For the text-containing cell, return its midpoint in (X, Y) coordinate format. 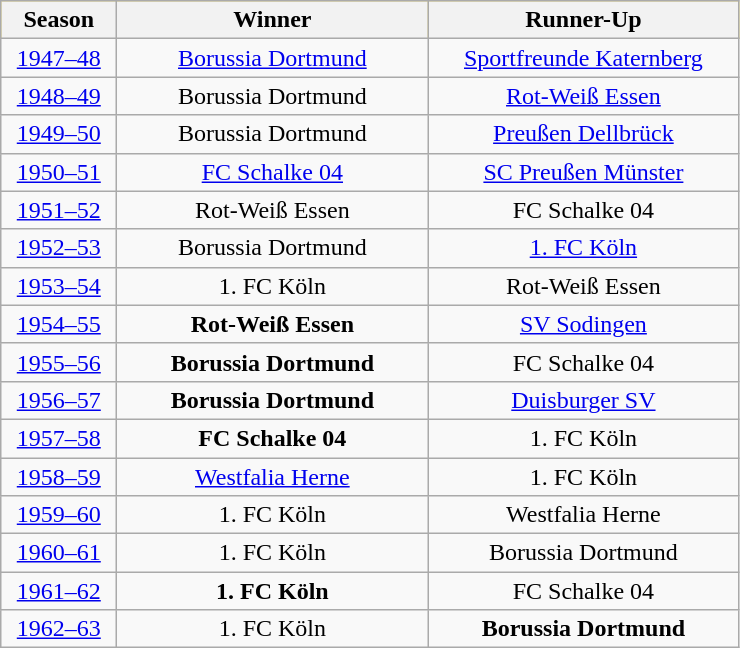
1950–51 (59, 172)
1962–63 (59, 629)
Duisburger SV (584, 400)
1961–62 (59, 591)
1947–48 (59, 58)
1955–56 (59, 362)
1959–60 (59, 515)
SC Preußen Münster (584, 172)
1956–57 (59, 400)
Preußen Dellbrück (584, 134)
1949–50 (59, 134)
1952–53 (59, 248)
Season (59, 20)
1953–54 (59, 286)
1957–58 (59, 438)
1954–55 (59, 324)
Runner-Up (584, 20)
1951–52 (59, 210)
SV Sodingen (584, 324)
1960–61 (59, 553)
Winner (272, 20)
Sportfreunde Katernberg (584, 58)
1948–49 (59, 96)
1958–59 (59, 477)
